Find where the given text appears and provide that cell's center as (x, y) coordinate. 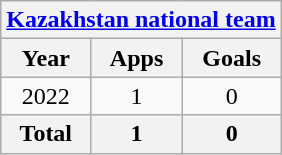
Total (46, 134)
Goals (232, 58)
Kazakhstan national team (141, 20)
Apps (136, 58)
Year (46, 58)
2022 (46, 96)
